Identify which cell holds the provided text, then report its (X, Y) central coordinate. 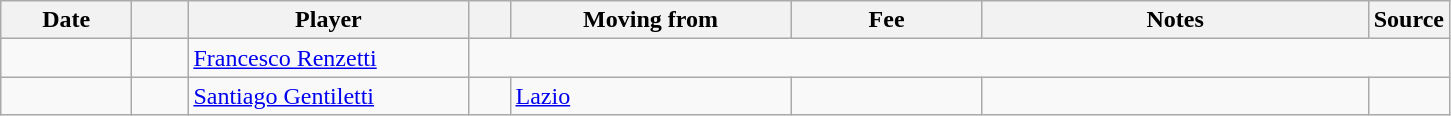
Source (1408, 20)
Santiago Gentiletti (328, 96)
Fee (886, 20)
Player (328, 20)
Moving from (650, 20)
Francesco Renzetti (328, 58)
Notes (1175, 20)
Lazio (650, 96)
Date (66, 20)
